Detect which cell encompasses the target text, then output its [X, Y] center coordinate. 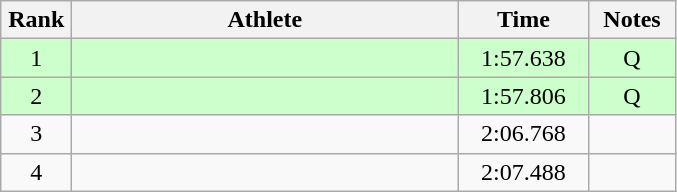
2:06.768 [524, 134]
1:57.806 [524, 96]
2:07.488 [524, 172]
Rank [36, 20]
3 [36, 134]
Notes [632, 20]
Athlete [265, 20]
1:57.638 [524, 58]
1 [36, 58]
4 [36, 172]
Time [524, 20]
2 [36, 96]
